From the cell containing the given text, extract its center point as (x, y) coordinate. 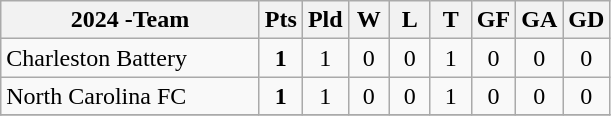
Pld (325, 20)
2024 -Team (130, 20)
Charleston Battery (130, 58)
T (450, 20)
W (368, 20)
GD (586, 20)
GA (540, 20)
GF (493, 20)
L (410, 20)
Pts (280, 20)
North Carolina FC (130, 96)
